Extract the [X, Y] coordinate from the center of the cell holding the provided text.  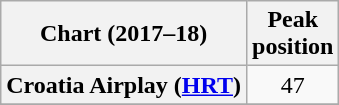
Peak position [293, 34]
Chart (2017–18) [124, 34]
47 [293, 85]
Croatia Airplay (HRT) [124, 85]
